Provide the (X, Y) coordinate of the cell's center where the given text is located.  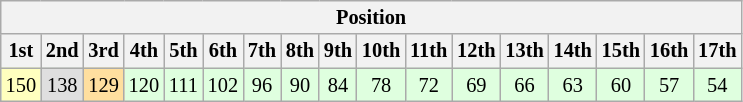
111 (184, 85)
90 (300, 85)
16th (669, 51)
17th (717, 51)
3rd (104, 51)
14th (573, 51)
78 (381, 85)
60 (621, 85)
10th (381, 51)
102 (223, 85)
15th (621, 51)
69 (476, 85)
54 (717, 85)
9th (338, 51)
8th (300, 51)
150 (21, 85)
4th (144, 51)
84 (338, 85)
72 (428, 85)
6th (223, 51)
11th (428, 51)
129 (104, 85)
13th (524, 51)
66 (524, 85)
96 (262, 85)
120 (144, 85)
138 (62, 85)
5th (184, 51)
2nd (62, 51)
1st (21, 51)
Position (372, 17)
7th (262, 51)
63 (573, 85)
12th (476, 51)
57 (669, 85)
